Find where the given text appears and provide that cell's center as (x, y) coordinate. 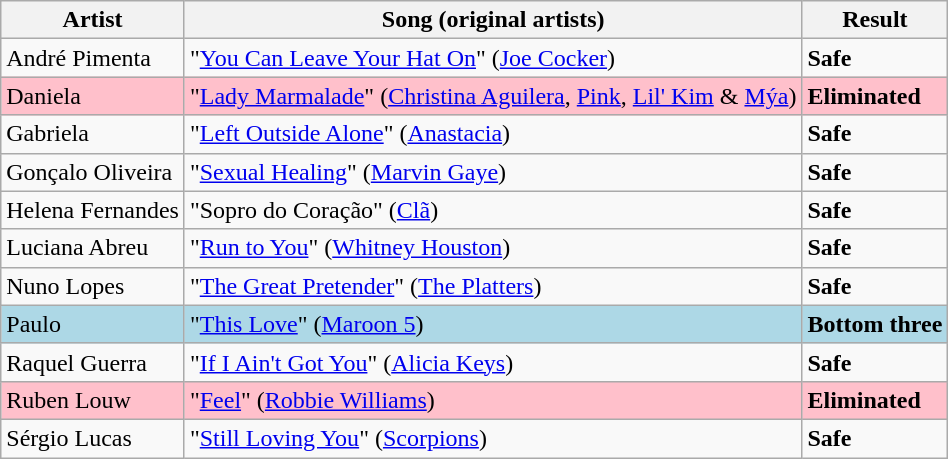
"Still Loving You" (Scorpions) (493, 438)
"Feel" (Robbie Williams) (493, 400)
"This Love" (Maroon 5) (493, 324)
Luciana Abreu (93, 248)
Result (875, 20)
André Pimenta (93, 58)
Raquel Guerra (93, 362)
"The Great Pretender" (The Platters) (493, 286)
"Run to You" (Whitney Houston) (493, 248)
"You Can Leave Your Hat On" (Joe Cocker) (493, 58)
Gonçalo Oliveira (93, 172)
Sérgio Lucas (93, 438)
Bottom three (875, 324)
"Lady Marmalade" (Christina Aguilera, Pink, Lil' Kim & Mýa) (493, 96)
Ruben Louw (93, 400)
Song (original artists) (493, 20)
"Sopro do Coração" (Clã) (493, 210)
Paulo (93, 324)
Artist (93, 20)
"If I Ain't Got You" (Alicia Keys) (493, 362)
Gabriela (93, 134)
Daniela (93, 96)
"Left Outside Alone" (Anastacia) (493, 134)
Helena Fernandes (93, 210)
"Sexual Healing" (Marvin Gaye) (493, 172)
Nuno Lopes (93, 286)
